Determine the (X, Y) coordinate at the center of the cell enclosing the given text.  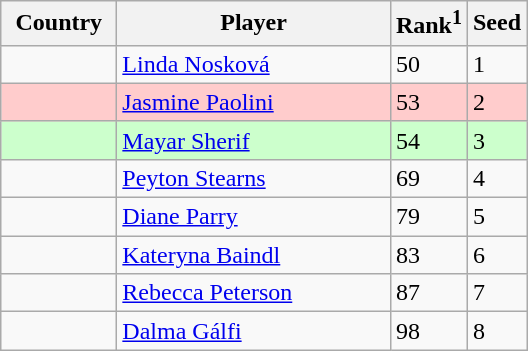
3 (496, 140)
50 (428, 64)
69 (428, 178)
Rank1 (428, 24)
54 (428, 140)
53 (428, 102)
Peyton Stearns (254, 178)
Seed (496, 24)
Kateryna Baindl (254, 255)
Jasmine Paolini (254, 102)
Diane Parry (254, 217)
7 (496, 293)
Dalma Gálfi (254, 331)
5 (496, 217)
83 (428, 255)
Mayar Sherif (254, 140)
Player (254, 24)
2 (496, 102)
Country (59, 24)
8 (496, 331)
87 (428, 293)
79 (428, 217)
6 (496, 255)
98 (428, 331)
Rebecca Peterson (254, 293)
4 (496, 178)
Linda Nosková (254, 64)
1 (496, 64)
